Return [x, y] of the center of cell containing provided text 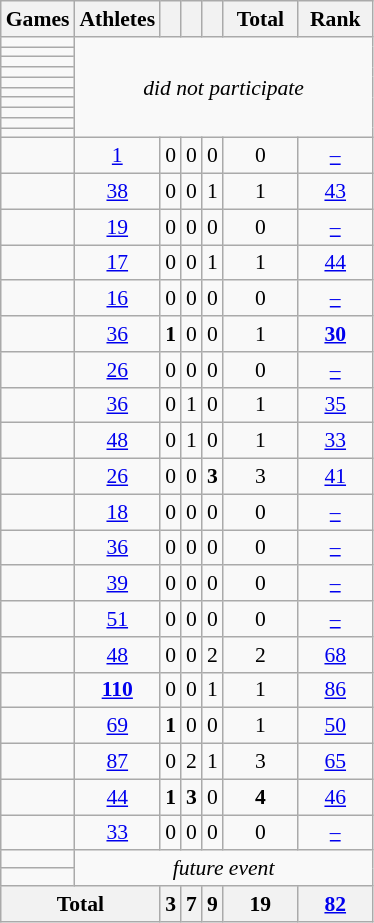
68 [336, 655]
41 [336, 477]
Rank [336, 19]
Athletes [117, 19]
46 [336, 797]
69 [117, 726]
110 [117, 690]
17 [117, 263]
4 [260, 797]
51 [117, 619]
87 [117, 762]
86 [336, 690]
30 [336, 334]
82 [336, 904]
Games [38, 19]
did not participate [223, 88]
43 [336, 192]
18 [117, 512]
38 [117, 192]
16 [117, 299]
future event [223, 869]
35 [336, 405]
39 [117, 584]
50 [336, 726]
65 [336, 762]
7 [192, 904]
9 [212, 904]
